Identify which cell holds the provided text, then report its [X, Y] central coordinate. 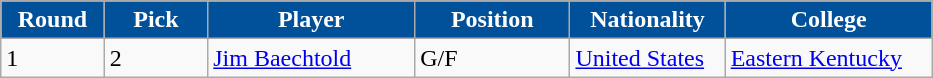
Jim Baechtold [312, 58]
Eastern Kentucky [828, 58]
2 [156, 58]
Round [52, 20]
G/F [492, 58]
Player [312, 20]
College [828, 20]
Nationality [648, 20]
Position [492, 20]
United States [648, 58]
1 [52, 58]
Pick [156, 20]
